Determine the [x, y] coordinate at the center of the cell enclosing the given text.  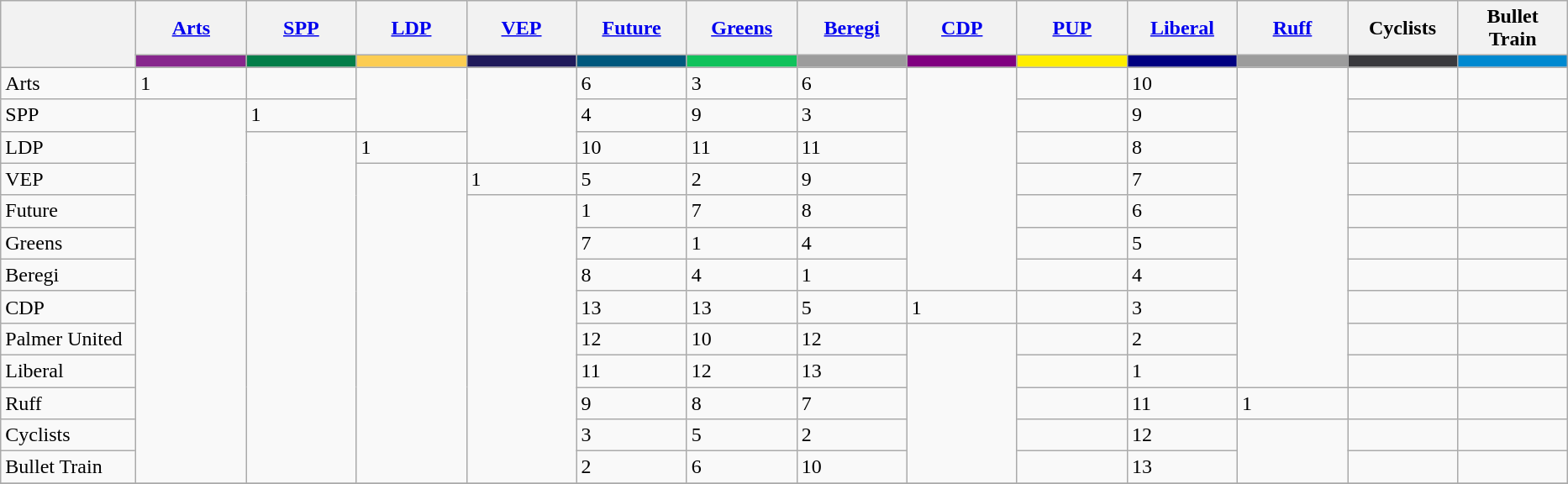
PUP [1072, 29]
Palmer United [69, 339]
